Pinpoint the cell where the given text exists, returning its [x, y] midpoint coordinate. 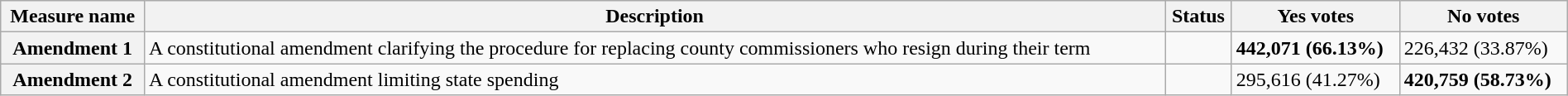
Yes votes [1315, 17]
420,759 (58.73%) [1484, 79]
A constitutional amendment limiting state spending [655, 79]
226,432 (33.87%) [1484, 48]
A constitutional amendment clarifying the procedure for replacing county commissioners who resign during their term [655, 48]
295,616 (41.27%) [1315, 79]
Measure name [73, 17]
Status [1199, 17]
Amendment 1 [73, 48]
442,071 (66.13%) [1315, 48]
Amendment 2 [73, 79]
No votes [1484, 17]
Description [655, 17]
